Locate the cell with the specified text and output its (X, Y) center coordinate. 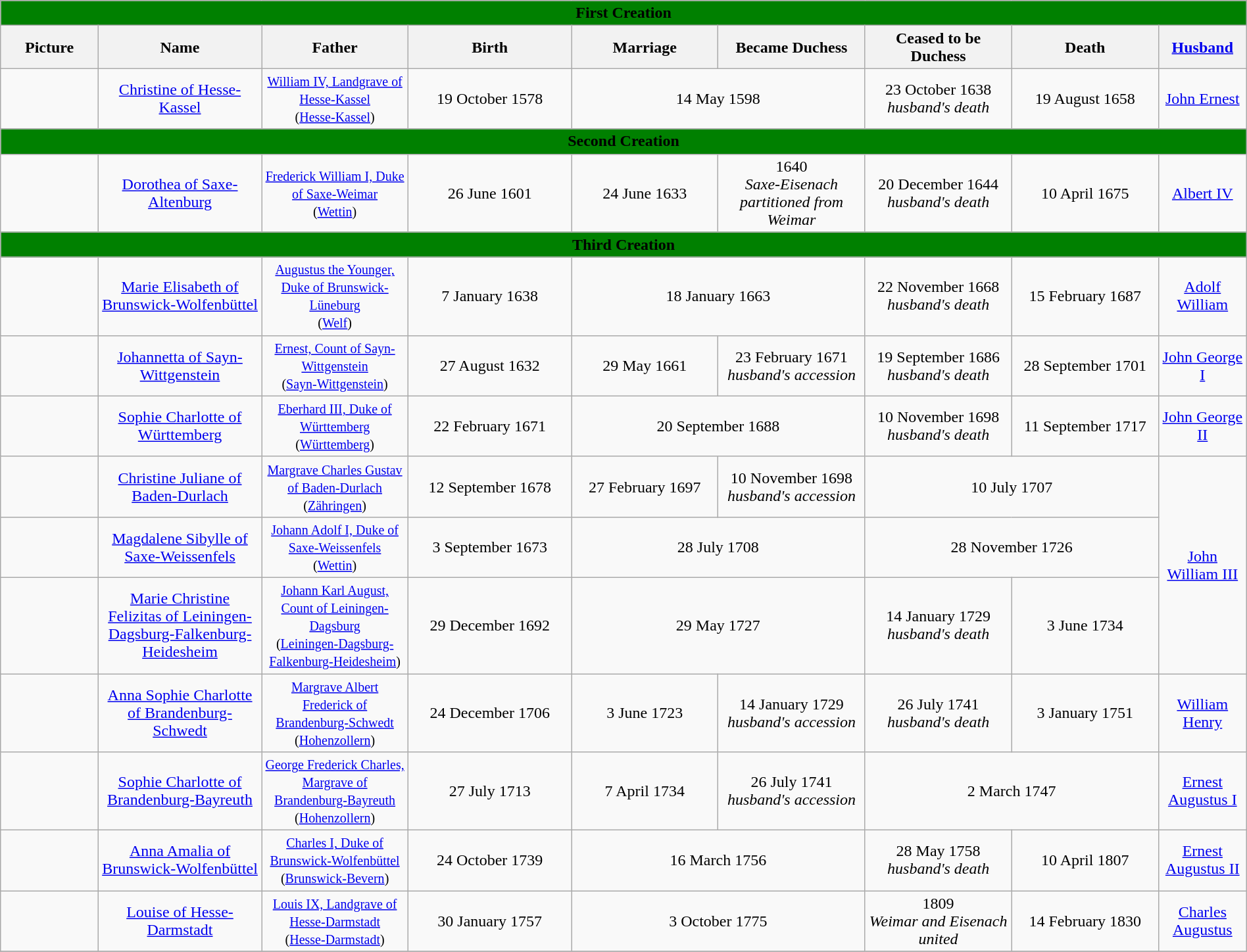
Christine of Hesse-Kassel (180, 99)
John William III (1202, 565)
10 November 1698husband's accession (792, 487)
William Henry (1202, 713)
29 May 1727 (718, 625)
Johann Adolf I, Duke of Saxe-Weissenfels(Wettin) (335, 547)
Picture (50, 47)
12 September 1678 (490, 487)
29 May 1661 (645, 366)
28 November 1726 (1012, 547)
11 September 1717 (1085, 426)
Louis IX, Landgrave of Hesse-Darmstadt(Hesse-Darmstadt) (335, 921)
19 October 1578 (490, 99)
18 January 1663 (718, 296)
Charles Augustus (1202, 921)
28 September 1701 (1085, 366)
3 October 1775 (718, 921)
10 November 1698husband's death (938, 426)
Ernest Augustus I (1202, 792)
Marriage (645, 47)
Husband (1202, 47)
John George II (1202, 426)
14 January 1729husband's death (938, 625)
Anna Sophie Charlotte of Brandenburg-Schwedt (180, 713)
19 September 1686husband's death (938, 366)
Johann Karl August, Count of Leiningen-Dagsburg(Leiningen-Dagsburg-Falkenburg-Heidesheim) (335, 625)
Marie Christine Felizitas of Leiningen-Dagsburg-Falkenburg-Heidesheim (180, 625)
First Creation (623, 13)
27 July 1713 (490, 792)
Louise of Hesse-Darmstadt (180, 921)
26 July 1741husband's accession (792, 792)
3 September 1673 (490, 547)
Ernest Augustus II (1202, 861)
Christine Juliane of Baden-Durlach (180, 487)
20 September 1688 (718, 426)
15 February 1687 (1085, 296)
Dorothea of Saxe-Altenburg (180, 193)
1809Weimar and Eisenach united (938, 921)
7 January 1638 (490, 296)
Father (335, 47)
24 December 1706 (490, 713)
Birth (490, 47)
Marie Elisabeth of Brunswick-Wolfenbüttel (180, 296)
22 November 1668husband's death (938, 296)
10 April 1675 (1085, 193)
24 October 1739 (490, 861)
Eberhard III, Duke of Württemberg(Württemberg) (335, 426)
Augustus the Younger, Duke of Brunswick-Lüneburg(Welf) (335, 296)
2 March 1747 (1012, 792)
26 June 1601 (490, 193)
Adolf William (1202, 296)
10 April 1807 (1085, 861)
24 June 1633 (645, 193)
Name (180, 47)
John George I (1202, 366)
Second Creation (623, 141)
3 June 1734 (1085, 625)
1640Saxe-Eisenach partitioned from Weimar (792, 193)
28 July 1708 (718, 547)
14 May 1598 (718, 99)
George Frederick Charles, Margrave of Brandenburg-Bayreuth(Hohenzollern) (335, 792)
Third Creation (623, 245)
Margrave Charles Gustav of Baden-Durlach(Zähringen) (335, 487)
Albert IV (1202, 193)
10 July 1707 (1012, 487)
14 January 1729husband's accession (792, 713)
3 January 1751 (1085, 713)
Frederick William I, Duke of Saxe-Weimar(Wettin) (335, 193)
John Ernest (1202, 99)
Death (1085, 47)
Became Duchess (792, 47)
Sophie Charlotte of Brandenburg-Bayreuth (180, 792)
23 October 1638husband's death (938, 99)
Margrave Albert Frederick of Brandenburg-Schwedt(Hohenzollern) (335, 713)
14 February 1830 (1085, 921)
Charles I, Duke of Brunswick-Wolfenbüttel(Brunswick-Bevern) (335, 861)
16 March 1756 (718, 861)
Johannetta of Sayn-Wittgenstein (180, 366)
26 July 1741husband's death (938, 713)
Anna Amalia of Brunswick-Wolfenbüttel (180, 861)
Sophie Charlotte of Württemberg (180, 426)
27 August 1632 (490, 366)
7 April 1734 (645, 792)
19 August 1658 (1085, 99)
3 June 1723 (645, 713)
Magdalene Sibylle of Saxe-Weissenfels (180, 547)
23 February 1671husband's accession (792, 366)
Ceased to be Duchess (938, 47)
20 December 1644husband's death (938, 193)
27 February 1697 (645, 487)
28 May 1758husband's death (938, 861)
Ernest, Count of Sayn-Wittgenstein(Sayn-Wittgenstein) (335, 366)
William IV, Landgrave of Hesse-Kassel(Hesse-Kassel) (335, 99)
30 January 1757 (490, 921)
22 February 1671 (490, 426)
29 December 1692 (490, 625)
